Return (x, y) of the center of cell containing provided text 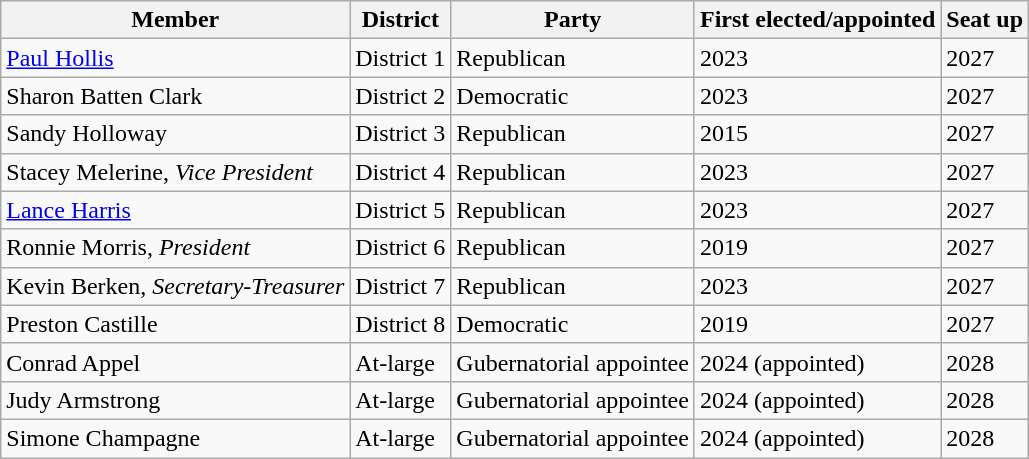
Judy Armstrong (176, 400)
District 5 (400, 210)
District 3 (400, 134)
Simone Champagne (176, 438)
Stacey Melerine, Vice President (176, 172)
Party (573, 20)
Sharon Batten Clark (176, 96)
District 8 (400, 324)
Lance Harris (176, 210)
District 2 (400, 96)
Preston Castille (176, 324)
Sandy Holloway (176, 134)
District 4 (400, 172)
Seat up (985, 20)
2015 (817, 134)
District 7 (400, 286)
Member (176, 20)
District (400, 20)
Kevin Berken, Secretary-Treasurer (176, 286)
First elected/appointed (817, 20)
District 6 (400, 248)
Ronnie Morris, President (176, 248)
Paul Hollis (176, 58)
District 1 (400, 58)
Conrad Appel (176, 362)
